Determine the [x, y] coordinate at the center of the cell enclosing the given text.  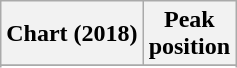
Peak position [189, 34]
Chart (2018) [72, 34]
